Detect which cell encompasses the target text, then output its [x, y] center coordinate. 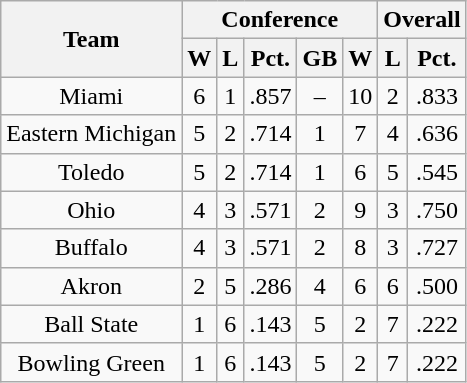
Miami [92, 96]
Akron [92, 286]
Ball State [92, 324]
Conference [280, 20]
– [320, 96]
.727 [438, 248]
Team [92, 39]
8 [360, 248]
.833 [438, 96]
.545 [438, 172]
Toledo [92, 172]
9 [360, 210]
.857 [270, 96]
Buffalo [92, 248]
.750 [438, 210]
Bowling Green [92, 362]
Eastern Michigan [92, 134]
.636 [438, 134]
Overall [422, 20]
GB [320, 58]
10 [360, 96]
.500 [438, 286]
.286 [270, 286]
Ohio [92, 210]
